For the text-containing cell, return its midpoint in [X, Y] coordinate format. 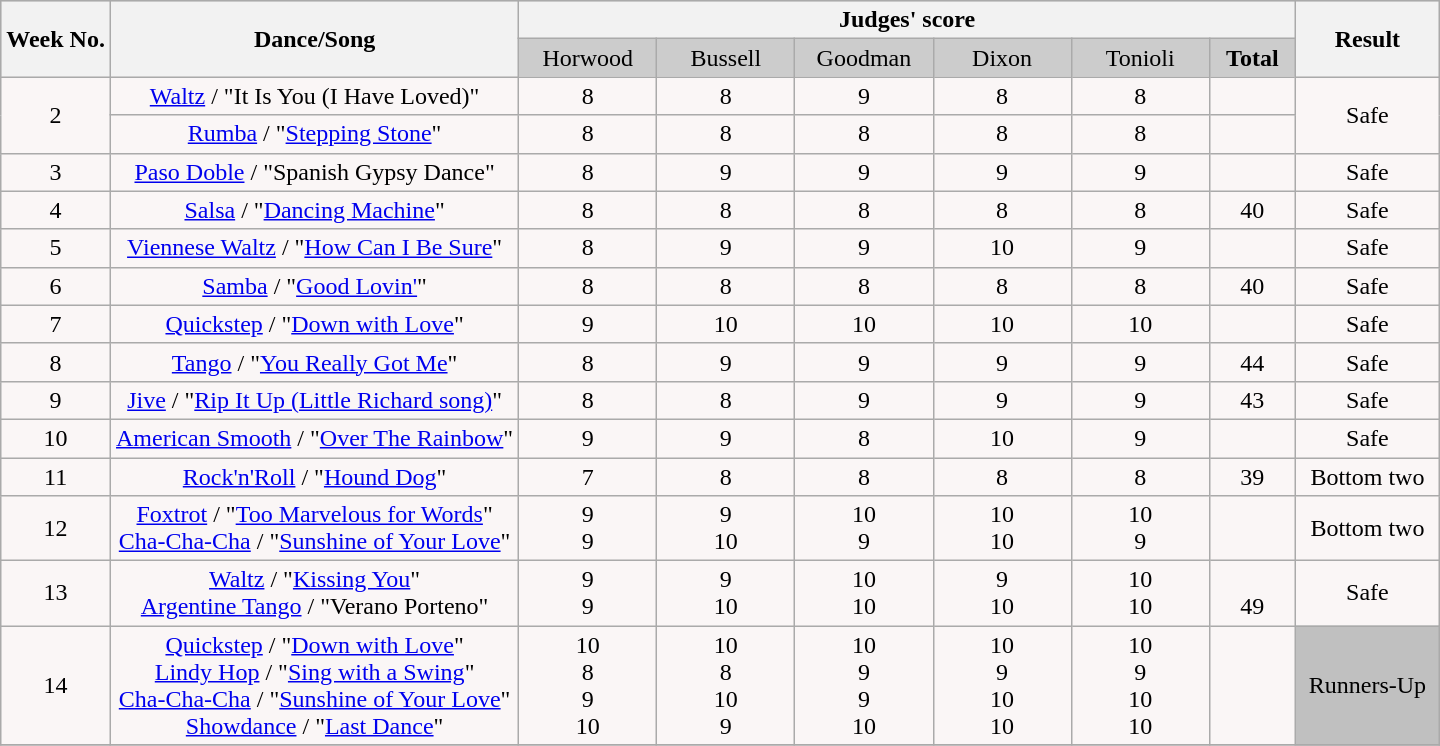
Rumba / "Stepping Stone" [314, 134]
Foxtrot / "Too Marvelous for Words"Cha-Cha-Cha / "Sunshine of Your Love" [314, 528]
Paso Doble / "Spanish Gypsy Dance" [314, 172]
Judges' score [908, 20]
Waltz / "Kissing You"Argentine Tango / "Verano Porteno" [314, 594]
14 [56, 686]
Goodman [864, 58]
Tonioli [1140, 58]
Result [1367, 39]
49 [1252, 594]
Horwood [588, 58]
Runners-Up [1367, 686]
39 [1252, 477]
Viennese Waltz / "How Can I Be Sure" [314, 248]
Quickstep / "Down with Love"Lindy Hop / "Sing with a Swing"Cha-Cha-Cha / "Sunshine of Your Love"Showdance / "Last Dance" [314, 686]
13 [56, 594]
11 [56, 477]
Dixon [1002, 58]
5 [56, 248]
3 [56, 172]
Waltz / "It Is You (I Have Loved)" [314, 96]
Dance/Song [314, 39]
6 [56, 286]
108109 [726, 686]
12 [56, 528]
Total [1252, 58]
44 [1252, 362]
Salsa / "Dancing Machine" [314, 210]
Jive / "Rip It Up (Little Richard song)" [314, 400]
Week No. [56, 39]
Rock'n'Roll / "Hound Dog" [314, 477]
Quickstep / "Down with Love" [314, 324]
2 [56, 115]
4 [56, 210]
American Smooth / "Over The Rainbow" [314, 438]
108910 [588, 686]
109910 [864, 686]
Bussell [726, 58]
Tango / "You Really Got Me" [314, 362]
43 [1252, 400]
Samba / "Good Lovin'" [314, 286]
